Pinpoint the cell where the given text exists, returning its [X, Y] midpoint coordinate. 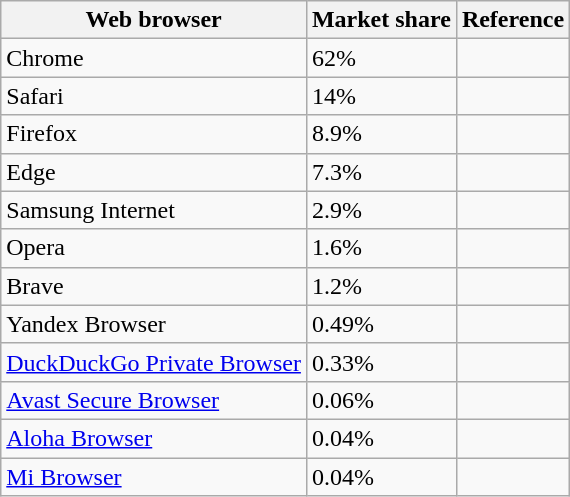
Safari [154, 96]
1.2% [381, 286]
14% [381, 96]
0.49% [381, 324]
Aloha Browser [154, 438]
Market share [381, 20]
Firefox [154, 134]
8.9% [381, 134]
2.9% [381, 210]
Chrome [154, 58]
Samsung Internet [154, 210]
1.6% [381, 248]
Brave [154, 286]
Opera [154, 248]
Mi Browser [154, 477]
62% [381, 58]
7.3% [381, 172]
0.06% [381, 400]
Reference [512, 20]
DuckDuckGo Private Browser [154, 362]
Web browser [154, 20]
0.33% [381, 362]
Avast Secure Browser [154, 400]
Yandex Browser [154, 324]
Edge [154, 172]
